Identify which cell holds the provided text, then report its [X, Y] central coordinate. 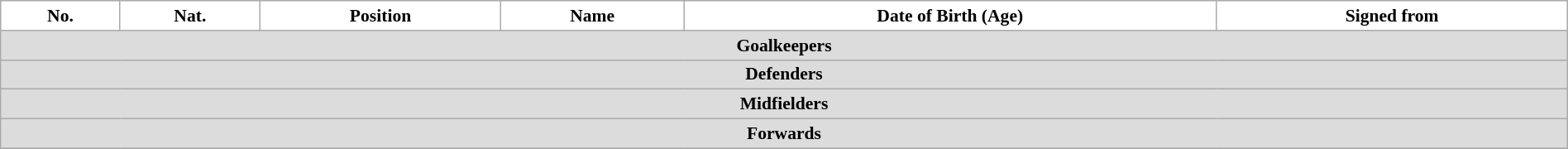
Nat. [190, 16]
Forwards [784, 134]
Position [380, 16]
Signed from [1392, 16]
Defenders [784, 74]
Name [592, 16]
No. [60, 16]
Midfielders [784, 104]
Date of Birth (Age) [950, 16]
Goalkeepers [784, 46]
